Search for the cell housing the specified text and yield its [x, y] center coordinate. 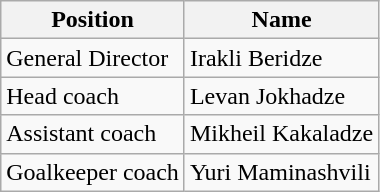
Name [281, 20]
Mikheil Kakaladze [281, 134]
General Director [93, 58]
Position [93, 20]
Goalkeeper coach [93, 172]
Levan Jokhadze [281, 96]
Yuri Maminashvili [281, 172]
Head coach [93, 96]
Irakli Beridze [281, 58]
Assistant coach [93, 134]
